Determine the (X, Y) coordinate at the center of the cell enclosing the given text.  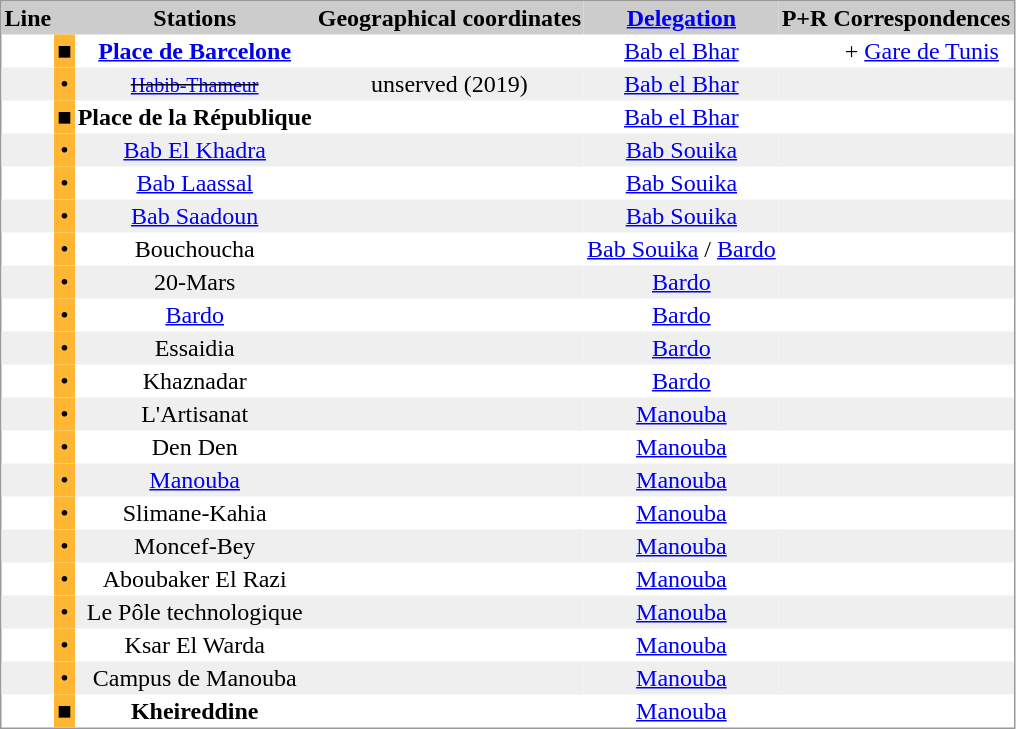
Stations (195, 18)
L'Artisanat (195, 414)
Moncef-Bey (195, 546)
Aboubaker El Razi (195, 578)
Kheireddine (195, 710)
20-Mars (195, 282)
Le Pôle technologique (195, 612)
Place de Barcelone (195, 50)
Ksar El Warda (195, 644)
unserved (2019) (450, 84)
Campus de Manouba (195, 678)
Khaznadar (195, 380)
Essaidia (195, 348)
Habib-Thameur (195, 84)
Delegation (682, 18)
Bab El Khadra (195, 150)
Bab Saadoun (195, 216)
Slimane-Kahia (195, 512)
Line (28, 18)
Correspondences (922, 18)
Den Den (195, 446)
Bab Laassal (195, 182)
+ Gare de Tunis (922, 50)
Bouchoucha (195, 248)
Geographical coordinates (450, 18)
P+R (805, 18)
Bab Souika / Bardo (682, 248)
Place de la République (195, 116)
